Scan for the cell matching the given text and deliver its (X, Y) coordinate at center. 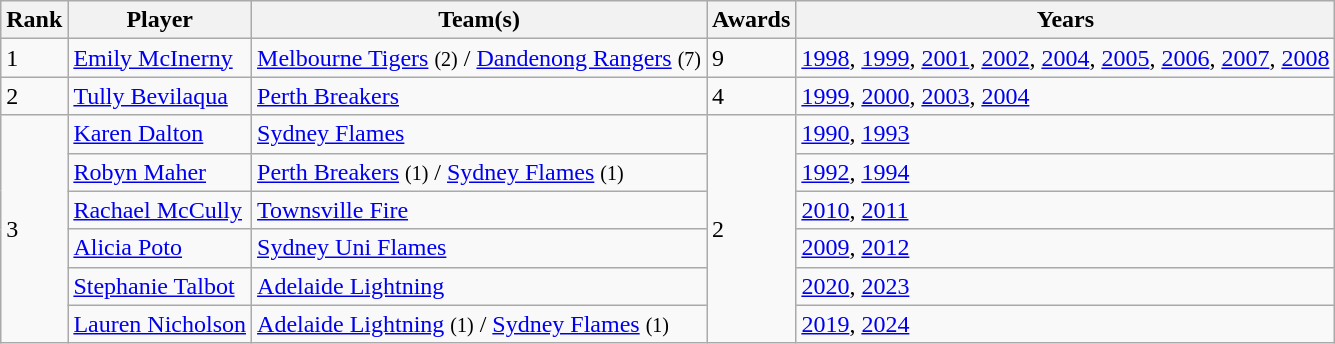
Player (160, 20)
Awards (752, 20)
1 (34, 58)
Stephanie Talbot (160, 286)
Rachael McCully (160, 210)
Perth Breakers (480, 96)
Sydney Uni Flames (480, 248)
Alicia Poto (160, 248)
Sydney Flames (480, 134)
Team(s) (480, 20)
Rank (34, 20)
2010, 2011 (1066, 210)
2020, 2023 (1066, 286)
1992, 1994 (1066, 172)
Townsville Fire (480, 210)
4 (752, 96)
Karen Dalton (160, 134)
1990, 1993 (1066, 134)
Tully Bevilaqua (160, 96)
Adelaide Lightning (1) / Sydney Flames (1) (480, 324)
Lauren Nicholson (160, 324)
Robyn Maher (160, 172)
9 (752, 58)
2019, 2024 (1066, 324)
Adelaide Lightning (480, 286)
1999, 2000, 2003, 2004 (1066, 96)
3 (34, 229)
Emily McInerny (160, 58)
Years (1066, 20)
Perth Breakers (1) / Sydney Flames (1) (480, 172)
Melbourne Tigers (2) / Dandenong Rangers (7) (480, 58)
1998, 1999, 2001, 2002, 2004, 2005, 2006, 2007, 2008 (1066, 58)
2009, 2012 (1066, 248)
